Capture the cell that displays the provided text and extract its [x, y] central coordinate. 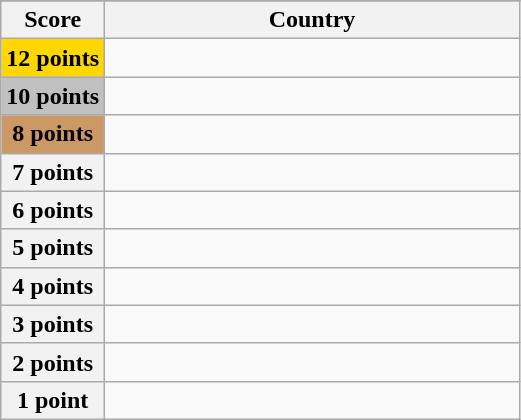
7 points [53, 172]
10 points [53, 96]
1 point [53, 400]
4 points [53, 286]
Country [312, 20]
3 points [53, 324]
5 points [53, 248]
2 points [53, 362]
6 points [53, 210]
8 points [53, 134]
12 points [53, 58]
Score [53, 20]
